Capture the cell that displays the provided text and extract its (x, y) central coordinate. 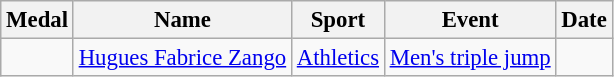
Name (182, 20)
Medal (38, 20)
Men's triple jump (470, 58)
Date (584, 20)
Event (470, 20)
Sport (338, 20)
Hugues Fabrice Zango (182, 58)
Athletics (338, 58)
